Find where the given text appears and provide that cell's center as (x, y) coordinate. 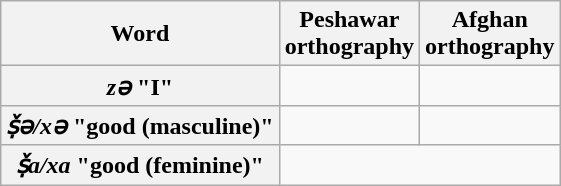
zə "I" (140, 86)
Word (140, 34)
Afghanorthography (490, 34)
ṣ̌a/xa "good (feminine)" (140, 165)
Peshawarorthography (349, 34)
ṣ̌ə/xə "good (masculine)" (140, 125)
